Determine the (X, Y) coordinate at the center of the cell enclosing the given text.  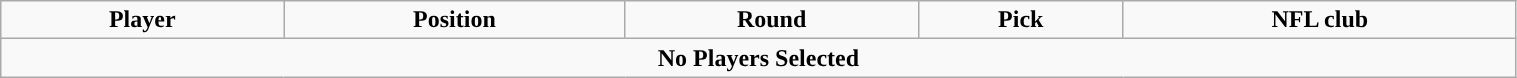
Position (454, 20)
Player (142, 20)
Round (772, 20)
Pick (1020, 20)
NFL club (1320, 20)
No Players Selected (758, 58)
